For the text-containing cell, return its midpoint in [x, y] coordinate format. 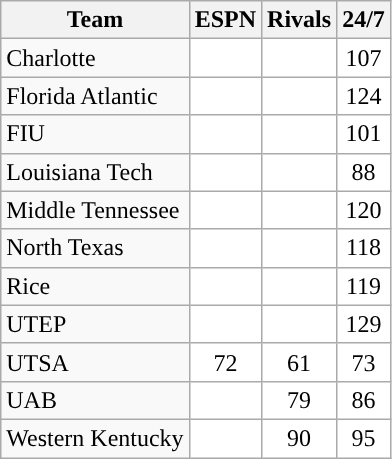
79 [300, 400]
90 [300, 438]
88 [364, 172]
North Texas [95, 248]
ESPN [225, 20]
107 [364, 58]
Team [95, 20]
118 [364, 248]
124 [364, 96]
UTEP [95, 324]
72 [225, 362]
Charlotte [95, 58]
Western Kentucky [95, 438]
UAB [95, 400]
119 [364, 286]
129 [364, 324]
101 [364, 134]
86 [364, 400]
Louisiana Tech [95, 172]
61 [300, 362]
Middle Tennessee [95, 210]
FIU [95, 134]
73 [364, 362]
UTSA [95, 362]
120 [364, 210]
Florida Atlantic [95, 96]
24/7 [364, 20]
95 [364, 438]
Rice [95, 286]
Rivals [300, 20]
